Return [x, y] of the center of cell containing provided text 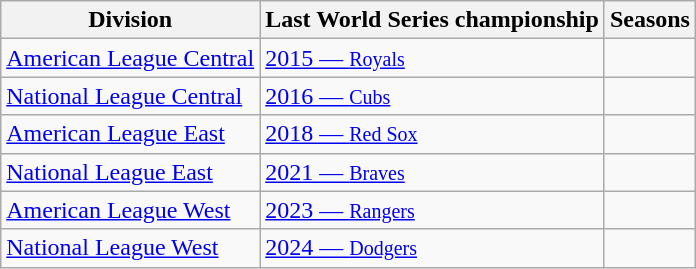
2023 — Rangers [432, 210]
2015 — Royals [432, 58]
American League East [130, 134]
2021 — Braves [432, 172]
Division [130, 20]
National League Central [130, 96]
2018 — Red Sox [432, 134]
American League West [130, 210]
American League Central [130, 58]
2016 — Cubs [432, 96]
2024 — Dodgers [432, 248]
Seasons [650, 20]
National League West [130, 248]
National League East [130, 172]
Last World Series championship [432, 20]
